Locate the cell with the specified text and output its [X, Y] center coordinate. 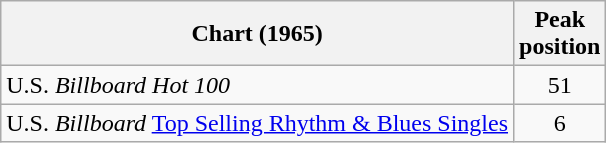
Chart (1965) [258, 34]
6 [560, 123]
Peakposition [560, 34]
U.S. Billboard Top Selling Rhythm & Blues Singles [258, 123]
U.S. Billboard Hot 100 [258, 85]
51 [560, 85]
